Pinpoint the cell where the given text exists, returning its [x, y] midpoint coordinate. 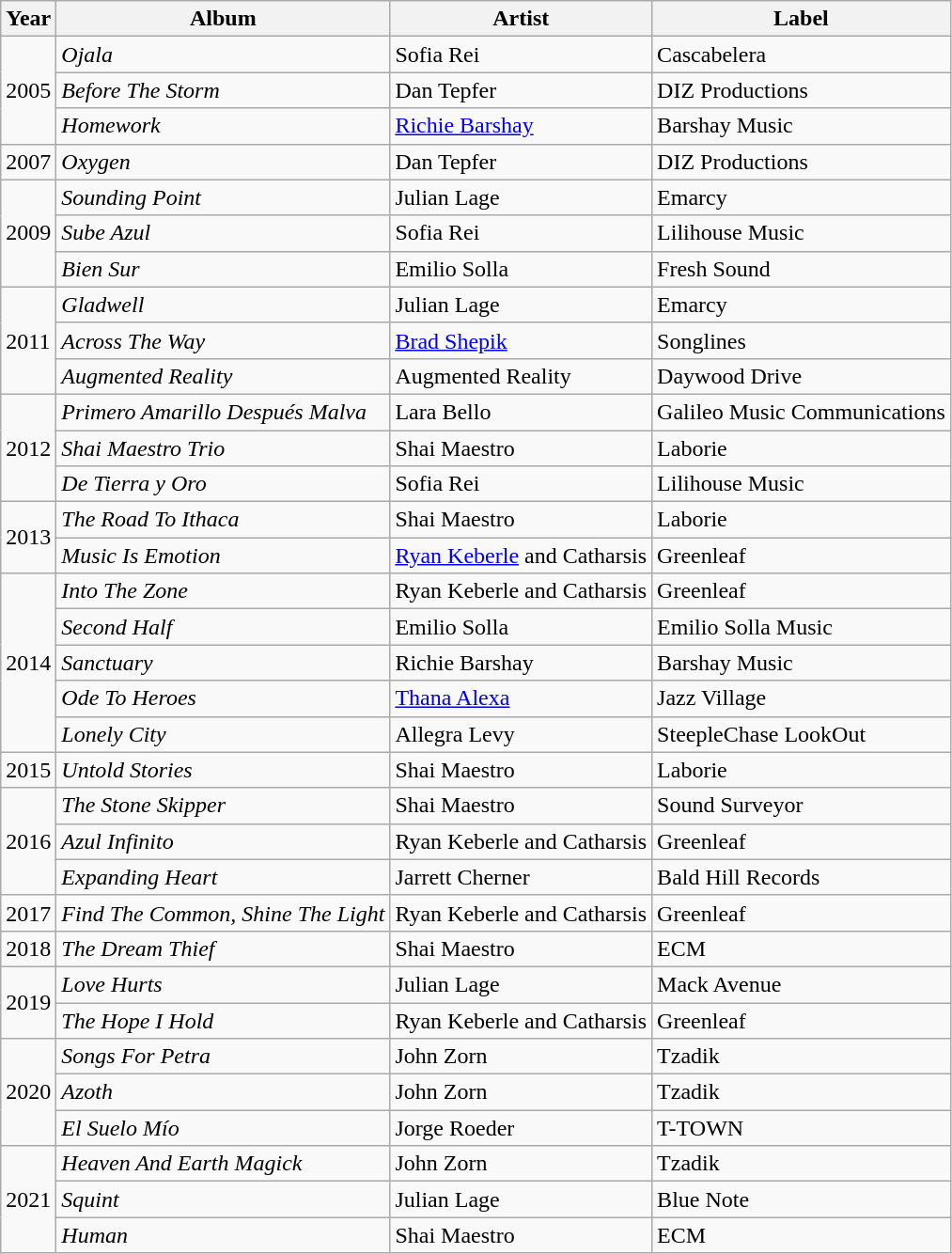
Heaven And Earth Magick [224, 1164]
2009 [28, 233]
Thana Alexa [521, 698]
Songs For Petra [224, 1057]
De Tierra y Oro [224, 484]
Untold Stories [224, 770]
2014 [28, 663]
Label [802, 19]
2021 [28, 1199]
The Hope I Hold [224, 1020]
Primero Amarillo Después Malva [224, 412]
2018 [28, 948]
2016 [28, 841]
Sube Azul [224, 233]
Sounding Point [224, 197]
2012 [28, 447]
Bald Hill Records [802, 877]
Across The Way [224, 340]
Sanctuary [224, 663]
2019 [28, 1002]
Find The Common, Shine The Light [224, 913]
The Dream Thief [224, 948]
Jazz Village [802, 698]
2005 [28, 90]
2017 [28, 913]
Emilio Solla Music [802, 627]
The Stone Skipper [224, 806]
Squint [224, 1199]
Fresh Sound [802, 269]
Before The Storm [224, 90]
Lonely City [224, 734]
Expanding Heart [224, 877]
Galileo Music Communications [802, 412]
Daywood Drive [802, 376]
Lara Bello [521, 412]
Cascabelera [802, 55]
Love Hurts [224, 984]
Bien Sur [224, 269]
Mack Avenue [802, 984]
Jarrett Cherner [521, 877]
Azul Infinito [224, 841]
Album [224, 19]
Jorge Roeder [521, 1128]
Ojala [224, 55]
Sound Surveyor [802, 806]
T-TOWN [802, 1128]
2020 [28, 1092]
El Suelo Mío [224, 1128]
Allegra Levy [521, 734]
Second Half [224, 627]
The Road To Ithaca [224, 520]
Music Is Emotion [224, 556]
Blue Note [802, 1199]
Human [224, 1235]
Azoth [224, 1092]
Brad Shepik [521, 340]
Artist [521, 19]
2015 [28, 770]
Gladwell [224, 305]
2013 [28, 538]
Ode To Heroes [224, 698]
Songlines [802, 340]
Into The Zone [224, 591]
2011 [28, 340]
Homework [224, 126]
Year [28, 19]
Oxygen [224, 162]
Shai Maestro Trio [224, 448]
SteepleChase LookOut [802, 734]
2007 [28, 162]
